Return the [x, y] coordinate for the center point of the cell that contains the specified text.  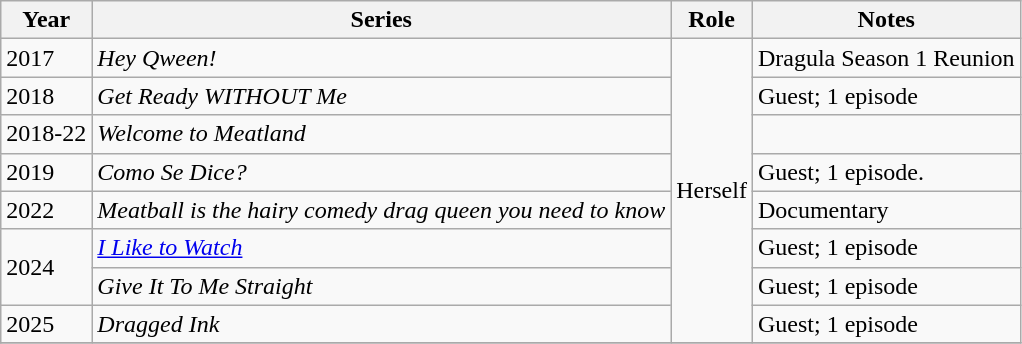
2017 [46, 58]
2024 [46, 267]
Year [46, 20]
2022 [46, 210]
Notes [886, 20]
Give It To Me Straight [382, 286]
Hey Qween! [382, 58]
Herself [712, 191]
Dragged Ink [382, 324]
Series [382, 20]
I Like to Watch [382, 248]
Meatball is the hairy comedy drag queen you need to know [382, 210]
2018-22 [46, 134]
Welcome to Meatland [382, 134]
2025 [46, 324]
Dragula Season 1 Reunion [886, 58]
Como Se Dice? [382, 172]
Guest; 1 episode. [886, 172]
Role [712, 20]
Documentary [886, 210]
Get Ready WITHOUT Me [382, 96]
2018 [46, 96]
2019 [46, 172]
